Determine the [x, y] coordinate at the center of the cell enclosing the given text.  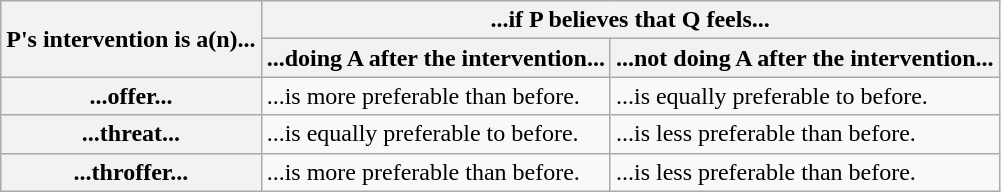
...threat... [131, 134]
...offer... [131, 96]
...doing A after the intervention... [436, 58]
...not doing A after the intervention... [804, 58]
...if P believes that Q feels... [630, 20]
P's intervention is a(n)... [131, 39]
...throffer... [131, 172]
